Provide the [X, Y] coordinate of the cell's center where the given text is located.  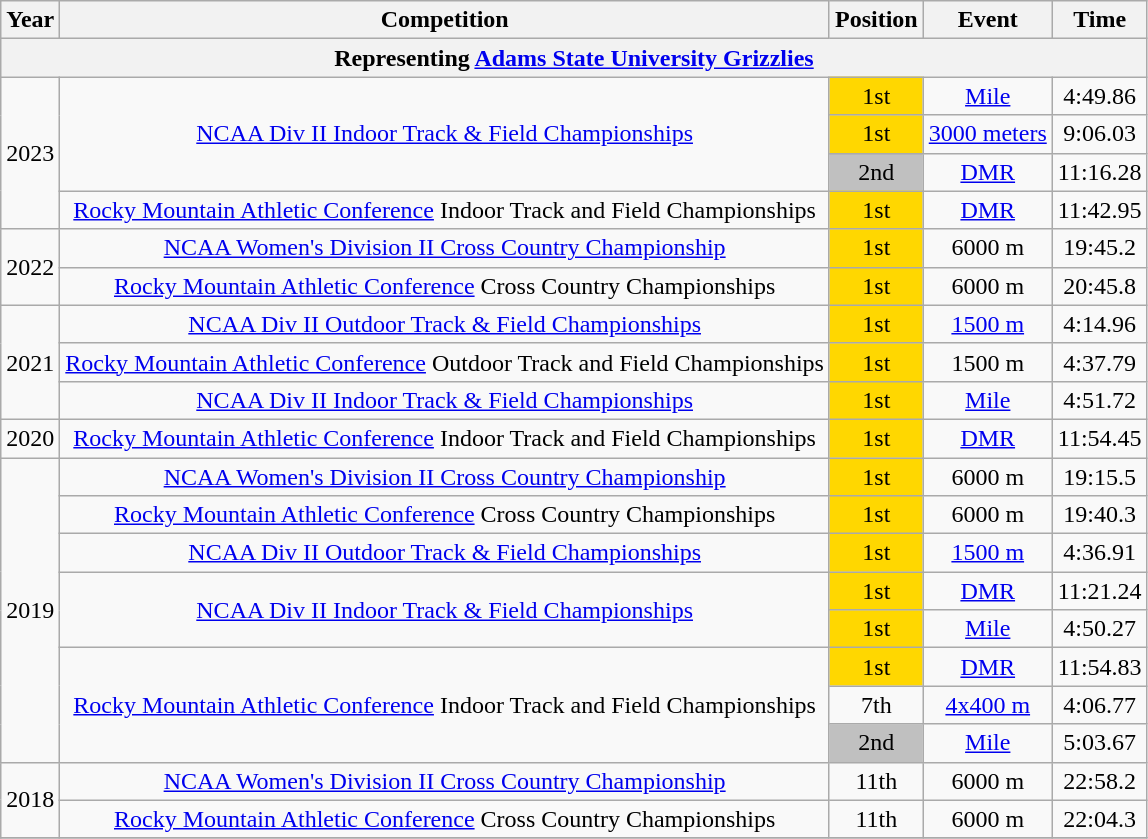
19:45.2 [1100, 248]
19:15.5 [1100, 477]
22:04.3 [1100, 819]
4:14.96 [1100, 324]
11:16.28 [1100, 172]
2021 [30, 362]
Competition [445, 20]
11:54.45 [1100, 438]
5:03.67 [1100, 743]
4:51.72 [1100, 400]
11:21.24 [1100, 591]
11:42.95 [1100, 210]
2019 [30, 610]
Event [988, 20]
4:36.91 [1100, 553]
2020 [30, 438]
9:06.03 [1100, 134]
4:49.86 [1100, 96]
Position [876, 20]
Time [1100, 20]
7th [876, 705]
Rocky Mountain Athletic Conference Outdoor Track and Field Championships [445, 362]
19:40.3 [1100, 515]
22:58.2 [1100, 781]
2023 [30, 153]
2018 [30, 800]
4x400 m [988, 705]
2022 [30, 267]
4:06.77 [1100, 705]
Year [30, 20]
4:50.27 [1100, 629]
20:45.8 [1100, 286]
Representing Adams State University Grizzlies [574, 58]
3000 meters [988, 134]
4:37.79 [1100, 362]
11:54.83 [1100, 667]
